Capture the cell that displays the provided text and extract its (x, y) central coordinate. 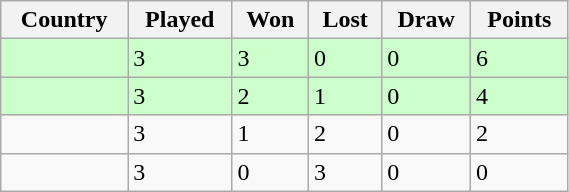
Points (520, 20)
4 (520, 96)
Lost (346, 20)
Won (270, 20)
Country (64, 20)
Played (180, 20)
Draw (426, 20)
6 (520, 58)
